Search for the cell housing the specified text and yield its (x, y) center coordinate. 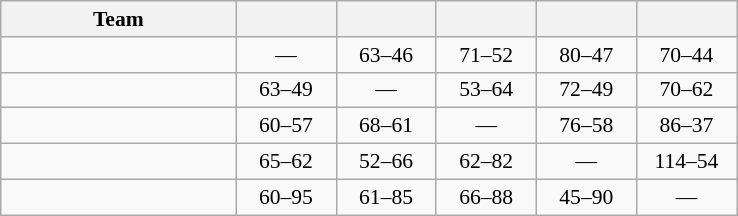
66–88 (486, 197)
45–90 (586, 197)
70–44 (686, 55)
61–85 (386, 197)
114–54 (686, 162)
80–47 (586, 55)
60–95 (286, 197)
86–37 (686, 126)
62–82 (486, 162)
68–61 (386, 126)
71–52 (486, 55)
65–62 (286, 162)
60–57 (286, 126)
53–64 (486, 90)
52–66 (386, 162)
76–58 (586, 126)
70–62 (686, 90)
63–46 (386, 55)
72–49 (586, 90)
Team (118, 19)
63–49 (286, 90)
